Extract the (X, Y) coordinate from the center of the cell holding the provided text.  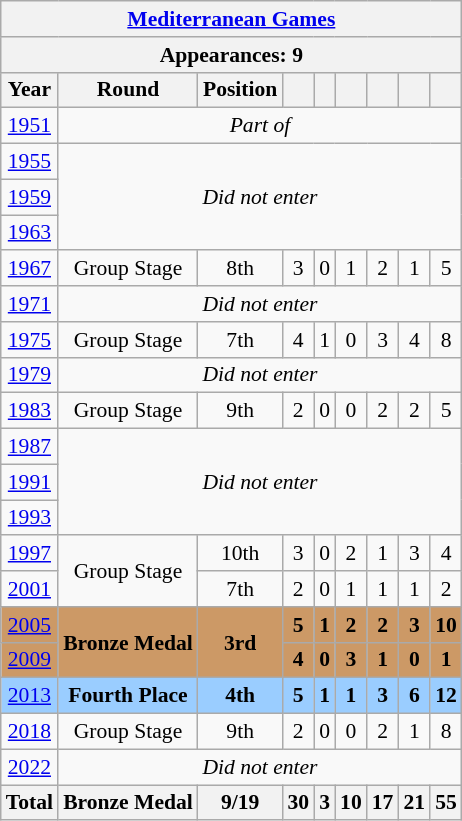
Fourth Place (128, 696)
Round (128, 90)
30 (298, 803)
1955 (30, 162)
2005 (30, 625)
Position (240, 90)
1991 (30, 482)
1971 (30, 304)
1987 (30, 447)
1963 (30, 233)
Part of (260, 126)
2018 (30, 732)
12 (446, 696)
10th (240, 554)
9/19 (240, 803)
21 (414, 803)
2001 (30, 589)
3rd (240, 642)
1951 (30, 126)
4th (240, 696)
Year (30, 90)
Total (30, 803)
1967 (30, 269)
6 (414, 696)
2022 (30, 767)
1993 (30, 518)
1997 (30, 554)
1975 (30, 340)
8th (240, 269)
1983 (30, 411)
1979 (30, 375)
1959 (30, 197)
17 (383, 803)
Mediterranean Games (232, 19)
2009 (30, 660)
Appearances: 9 (232, 55)
2013 (30, 696)
55 (446, 803)
